Determine the [X, Y] coordinate at the center of the cell enclosing the given text.  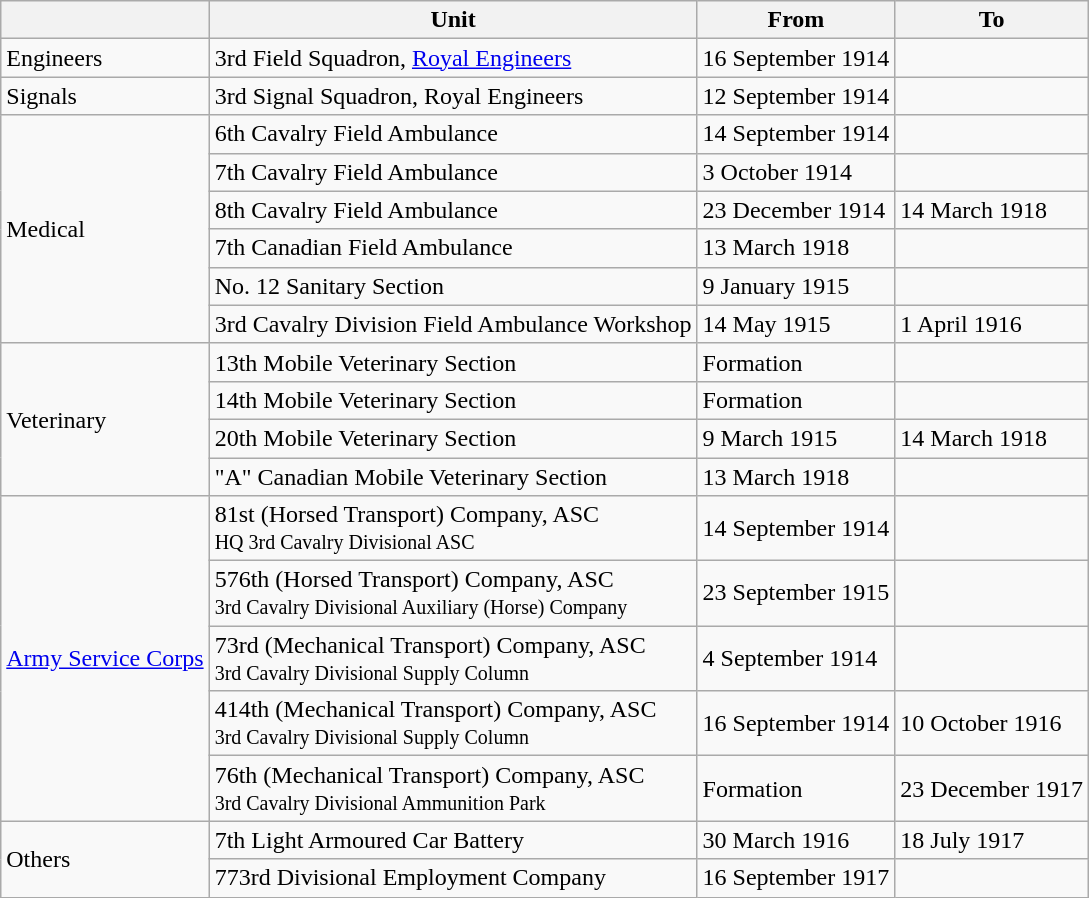
Veterinary [105, 419]
3rd Cavalry Division Field Ambulance Workshop [453, 324]
30 March 1916 [796, 840]
Others [105, 859]
6th Cavalry Field Ambulance [453, 134]
7th Light Armoured Car Battery [453, 840]
9 January 1915 [796, 286]
"A" Canadian Mobile Veterinary Section [453, 477]
3rd Field Squadron, Royal Engineers [453, 58]
23 December 1914 [796, 210]
3rd Signal Squadron, Royal Engineers [453, 96]
23 September 1915 [796, 594]
73rd (Mechanical Transport) Company, ASC3rd Cavalry Divisional Supply Column [453, 658]
No. 12 Sanitary Section [453, 286]
20th Mobile Veterinary Section [453, 438]
7th Canadian Field Ambulance [453, 248]
18 July 1917 [992, 840]
From [796, 20]
7th Cavalry Field Ambulance [453, 172]
1 April 1916 [992, 324]
3 October 1914 [796, 172]
9 March 1915 [796, 438]
Unit [453, 20]
23 December 1917 [992, 788]
773rd Divisional Employment Company [453, 878]
81st (Horsed Transport) Company, ASCHQ 3rd Cavalry Divisional ASC [453, 528]
10 October 1916 [992, 724]
Army Service Corps [105, 658]
13th Mobile Veterinary Section [453, 362]
4 September 1914 [796, 658]
16 September 1917 [796, 878]
414th (Mechanical Transport) Company, ASC3rd Cavalry Divisional Supply Column [453, 724]
Engineers [105, 58]
Signals [105, 96]
14th Mobile Veterinary Section [453, 400]
To [992, 20]
8th Cavalry Field Ambulance [453, 210]
12 September 1914 [796, 96]
14 May 1915 [796, 324]
576th (Horsed Transport) Company, ASC3rd Cavalry Divisional Auxiliary (Horse) Company [453, 594]
Medical [105, 229]
76th (Mechanical Transport) Company, ASC3rd Cavalry Divisional Ammunition Park [453, 788]
